Return [x, y] of the center of cell containing provided text 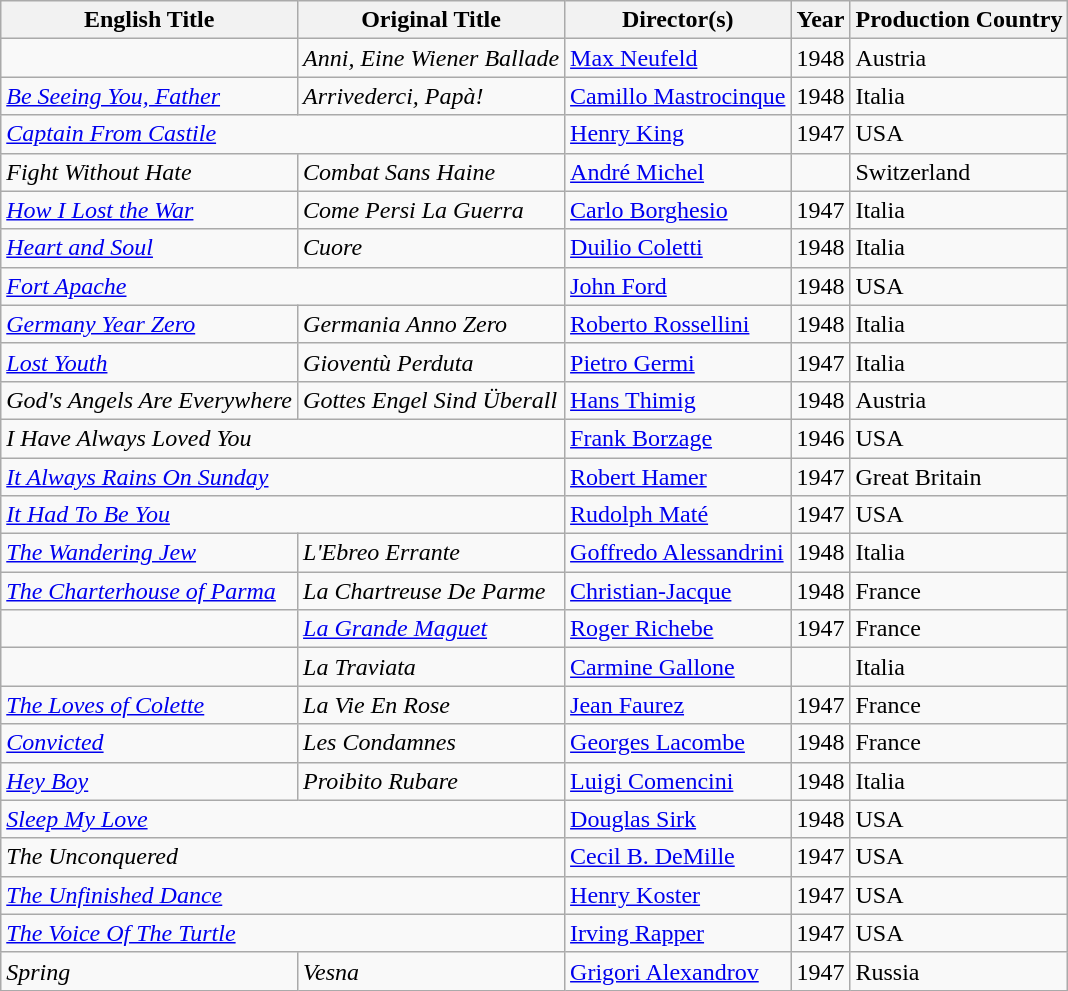
Combat Sans Haine [432, 172]
Gottes Engel Sind Überall [432, 400]
Year [820, 20]
The Unconquered [283, 857]
Roger Richebe [678, 629]
Spring [150, 971]
The Charterhouse of Parma [150, 591]
Henry Koster [678, 895]
The Unfinished Dance [283, 895]
Come Persi La Guerra [432, 210]
Carlo Borghesio [678, 210]
Roberto Rossellini [678, 324]
Les Condamnes [432, 743]
Russia [959, 971]
Pietro Germi [678, 362]
Christian-Jacque [678, 591]
Camillo Mastrocinque [678, 96]
Carmine Gallone [678, 667]
Production Country [959, 20]
Duilio Coletti [678, 248]
The Loves of Colette [150, 705]
John Ford [678, 286]
La Traviata [432, 667]
L'Ebreo Errante [432, 553]
Jean Faurez [678, 705]
André Michel [678, 172]
Rudolph Maté [678, 515]
The Wandering Jew [150, 553]
Arrivederci, Papà! [432, 96]
Anni, Eine Wiener Ballade [432, 58]
Grigori Alexandrov [678, 971]
Cuore [432, 248]
The Voice Of The Turtle [283, 933]
Hey Boy [150, 781]
How I Lost the War [150, 210]
Switzerland [959, 172]
English Title [150, 20]
Frank Borzage [678, 438]
Convicted [150, 743]
La Chartreuse De Parme [432, 591]
La Grande Maguet [432, 629]
Original Title [432, 20]
Captain From Castile [283, 134]
Henry King [678, 134]
La Vie En Rose [432, 705]
Lost Youth [150, 362]
It Had To Be You [283, 515]
Director(s) [678, 20]
Max Neufeld [678, 58]
Fort Apache [283, 286]
Great Britain [959, 477]
Sleep My Love [283, 819]
1946 [820, 438]
Irving Rapper [678, 933]
Douglas Sirk [678, 819]
Vesna [432, 971]
Robert Hamer [678, 477]
Georges Lacombe [678, 743]
Goffredo Alessandrini [678, 553]
Fight Without Hate [150, 172]
I Have Always Loved You [283, 438]
Hans Thimig [678, 400]
It Always Rains On Sunday [283, 477]
Luigi Comencini [678, 781]
Gioventù Perduta [432, 362]
Germania Anno Zero [432, 324]
God's Angels Are Everywhere [150, 400]
Be Seeing You, Father [150, 96]
Germany Year Zero [150, 324]
Cecil B. DeMille [678, 857]
Proibito Rubare [432, 781]
Heart and Soul [150, 248]
